Search for the cell housing the specified text and yield its (X, Y) center coordinate. 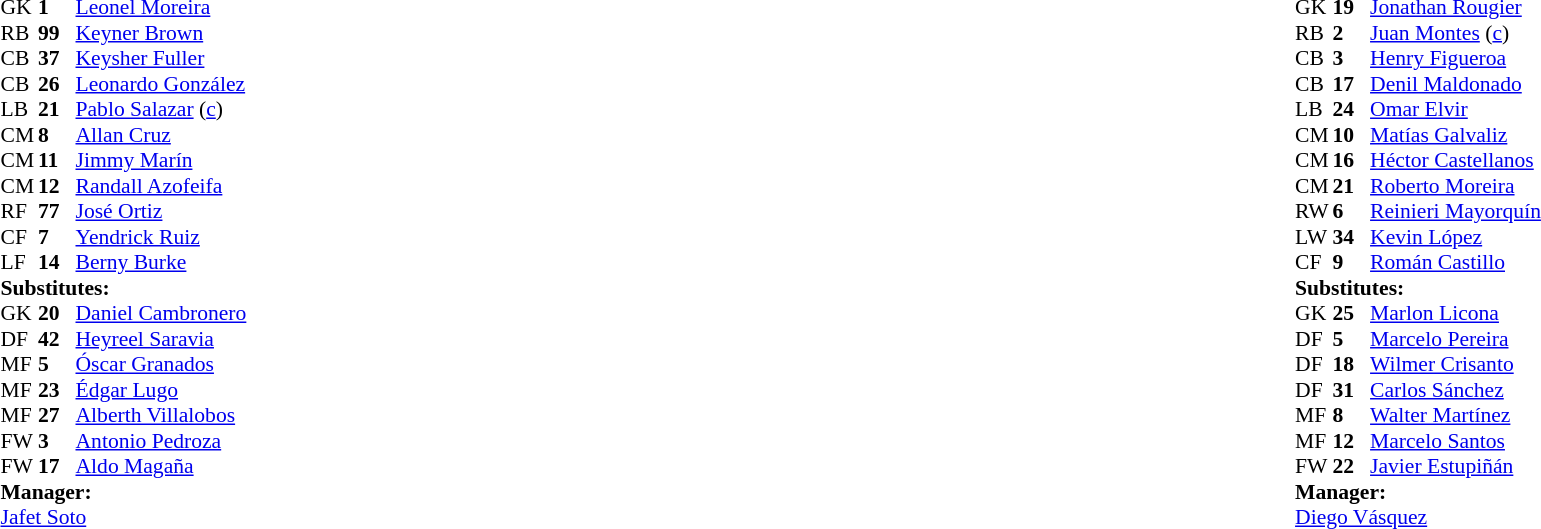
Marlon Licona (1456, 313)
23 (57, 390)
7 (57, 237)
77 (57, 211)
Denil Maldonado (1456, 84)
25 (1352, 313)
Juan Montes (c) (1456, 33)
Roberto Moreira (1456, 186)
Marcelo Pereira (1456, 339)
Walter Martínez (1456, 415)
Henry Figueroa (1456, 59)
Héctor Castellanos (1456, 161)
18 (1352, 365)
20 (57, 313)
Carlos Sánchez (1456, 390)
Keyner Brown (162, 33)
Daniel Cambronero (162, 313)
42 (57, 339)
Reinieri Mayorquín (1456, 211)
24 (1352, 109)
2 (1352, 33)
99 (57, 33)
Pablo Salazar (c) (162, 109)
10 (1352, 135)
6 (1352, 211)
Román Castillo (1456, 263)
Heyreel Saravia (162, 339)
Randall Azofeifa (162, 186)
Yendrick Ruiz (162, 237)
Allan Cruz (162, 135)
31 (1352, 390)
Javier Estupiñán (1456, 467)
37 (57, 59)
José Ortiz (162, 211)
Kevin López (1456, 237)
Wilmer Crisanto (1456, 365)
34 (1352, 237)
16 (1352, 161)
14 (57, 263)
Jimmy Marín (162, 161)
Leonardo González (162, 84)
Matías Galvaliz (1456, 135)
LW (1314, 237)
Omar Elvir (1456, 109)
Óscar Granados (162, 365)
Édgar Lugo (162, 390)
Marcelo Santos (1456, 441)
11 (57, 161)
26 (57, 84)
9 (1352, 263)
Antonio Pedroza (162, 441)
Aldo Magaña (162, 467)
RW (1314, 211)
27 (57, 415)
Keysher Fuller (162, 59)
RF (19, 211)
Berny Burke (162, 263)
22 (1352, 467)
LF (19, 263)
Alberth Villalobos (162, 415)
